Identify which cell holds the provided text, then report its [X, Y] central coordinate. 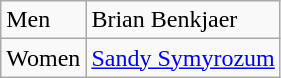
Women [44, 58]
Brian Benkjaer [183, 20]
Men [44, 20]
Sandy Symyrozum [183, 58]
